Pinpoint the cell where the given text exists, returning its (x, y) midpoint coordinate. 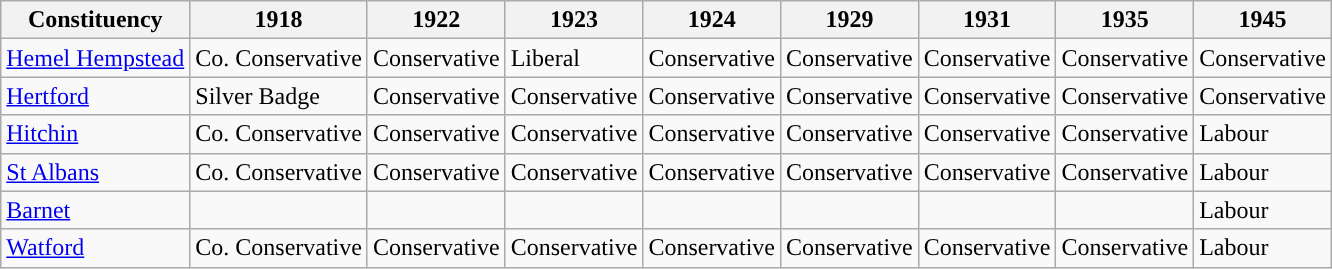
Liberal (574, 58)
1924 (712, 20)
Silver Badge (279, 96)
Constituency (96, 20)
Hitchin (96, 134)
Watford (96, 248)
Barnet (96, 210)
1923 (574, 20)
1945 (1263, 20)
1935 (1125, 20)
1929 (850, 20)
Hertford (96, 96)
1931 (987, 20)
1922 (436, 20)
St Albans (96, 172)
Hemel Hempstead (96, 58)
1918 (279, 20)
